From the cell containing the given text, extract its center point as [X, Y] coordinate. 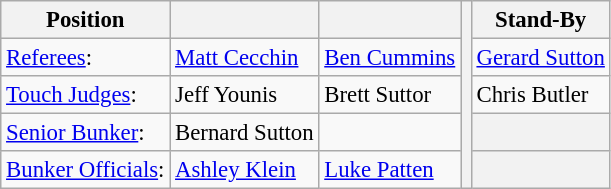
Ben Cummins [390, 58]
Referees: [86, 58]
Brett Suttor [390, 95]
Luke Patten [390, 170]
Position [86, 20]
Bunker Officials: [86, 170]
Senior Bunker: [86, 133]
Ashley Klein [244, 170]
Chris Butler [540, 95]
Jeff Younis [244, 95]
Touch Judges: [86, 95]
Matt Cecchin [244, 58]
Stand-By [540, 20]
Gerard Sutton [540, 58]
Bernard Sutton [244, 133]
